Provide the (x, y) coordinate of the cell's center where the given text is located.  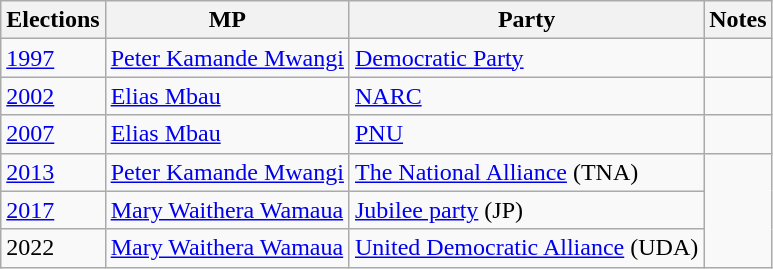
Democratic Party (526, 58)
PNU (526, 134)
United Democratic Alliance (UDA) (526, 248)
The National Alliance (TNA) (526, 172)
1997 (53, 58)
Elections (53, 20)
MP (227, 20)
2017 (53, 210)
2007 (53, 134)
2002 (53, 96)
2013 (53, 172)
NARC (526, 96)
Party (526, 20)
Jubilee party (JP) (526, 210)
Notes (738, 20)
2022 (53, 248)
